For the text-containing cell, return its midpoint in (x, y) coordinate format. 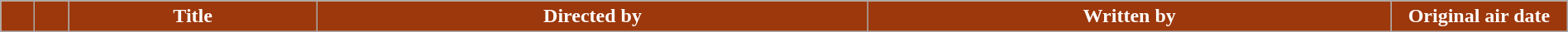
Title (194, 16)
Written by (1130, 16)
Original air date (1480, 16)
Directed by (592, 16)
